Extract the (X, Y) coordinate from the center of the cell holding the provided text.  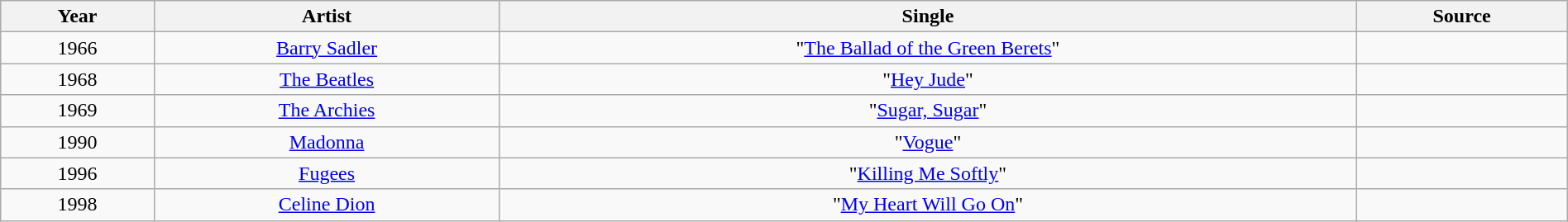
1990 (78, 142)
1968 (78, 79)
"Hey Jude" (928, 79)
1966 (78, 48)
"Sugar, Sugar" (928, 111)
Barry Sadler (327, 48)
Madonna (327, 142)
1996 (78, 173)
1969 (78, 111)
Year (78, 17)
1998 (78, 205)
Fugees (327, 173)
Celine Dion (327, 205)
Artist (327, 17)
"My Heart Will Go On" (928, 205)
"The Ballad of the Green Berets" (928, 48)
"Vogue" (928, 142)
Source (1462, 17)
"Killing Me Softly" (928, 173)
The Beatles (327, 79)
The Archies (327, 111)
Single (928, 17)
